Locate the cell with the specified text and output its (X, Y) center coordinate. 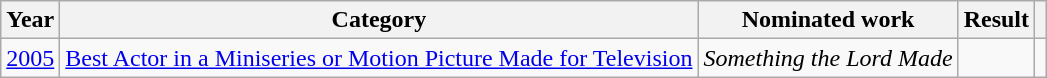
Nominated work (828, 20)
Category (379, 20)
Best Actor in a Miniseries or Motion Picture Made for Television (379, 58)
Something the Lord Made (828, 58)
Year (30, 20)
Result (996, 20)
2005 (30, 58)
